Provide the [x, y] coordinate of the cell's center where the given text is located.  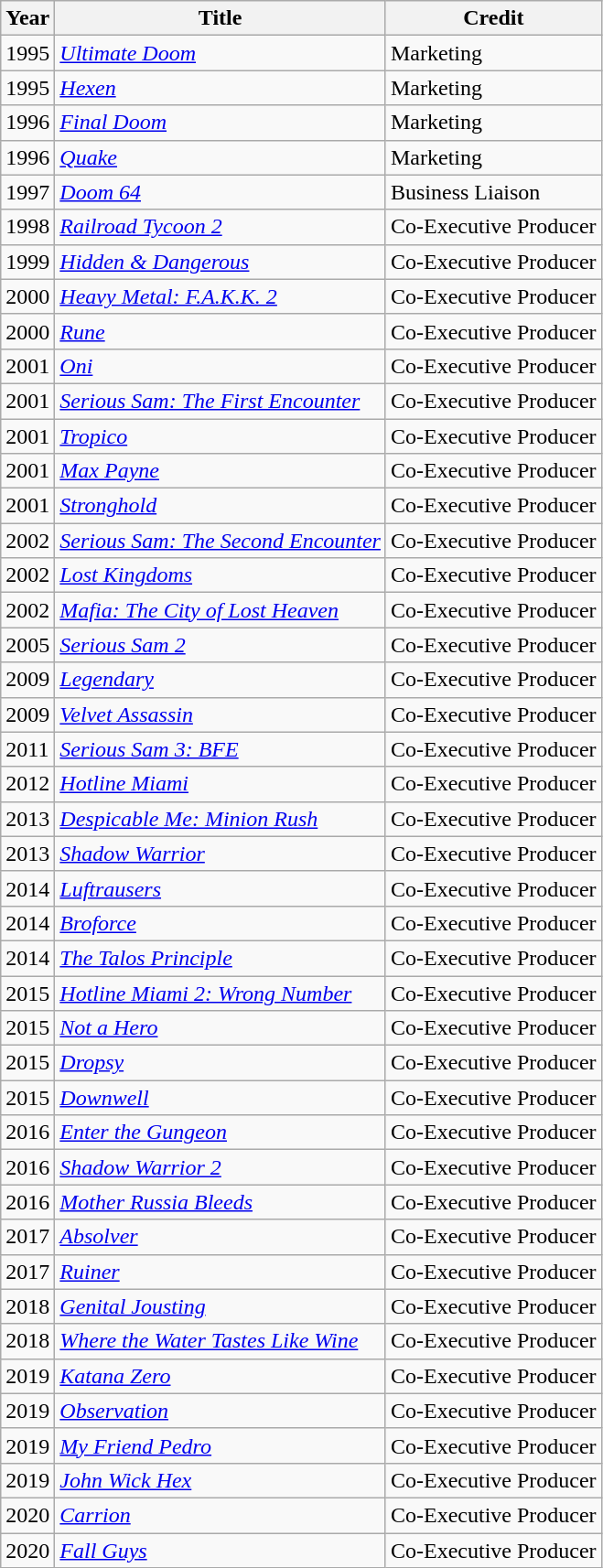
Hexen [221, 88]
John Wick Hex [221, 1480]
Hotline Miami 2: Wrong Number [221, 993]
The Talos Principle [221, 958]
Credit [493, 18]
Oni [221, 366]
Katana Zero [221, 1376]
Downwell [221, 1098]
2012 [27, 784]
Velvet Assassin [221, 714]
Fall Guys [221, 1551]
Mother Russia Bleeds [221, 1202]
Serious Sam 3: BFE [221, 749]
Where the Water Tastes Like Wine [221, 1341]
Ultimate Doom [221, 53]
2011 [27, 749]
Max Payne [221, 471]
Broforce [221, 923]
Year [27, 18]
Hotline Miami [221, 784]
Not a Hero [221, 1028]
Dropsy [221, 1063]
Serious Sam: The First Encounter [221, 401]
Shadow Warrior [221, 854]
Mafia: The City of Lost Heaven [221, 610]
Despicable Me: Minion Rush [221, 819]
1998 [27, 227]
Rune [221, 331]
2005 [27, 645]
Tropico [221, 436]
Shadow Warrior 2 [221, 1167]
Doom 64 [221, 192]
Final Doom [221, 123]
Hidden & Dangerous [221, 262]
Carrion [221, 1515]
Lost Kingdoms [221, 575]
1997 [27, 192]
Heavy Metal: F.A.K.K. 2 [221, 296]
Serious Sam: The Second Encounter [221, 541]
Genital Jousting [221, 1306]
Title [221, 18]
Stronghold [221, 506]
Railroad Tycoon 2 [221, 227]
My Friend Pedro [221, 1445]
Quake [221, 157]
Serious Sam 2 [221, 645]
Observation [221, 1411]
Absolver [221, 1237]
Legendary [221, 680]
Business Liaison [493, 192]
Ruiner [221, 1272]
Luftrausers [221, 888]
1999 [27, 262]
Enter the Gungeon [221, 1133]
